For the text-containing cell, return its midpoint in [X, Y] coordinate format. 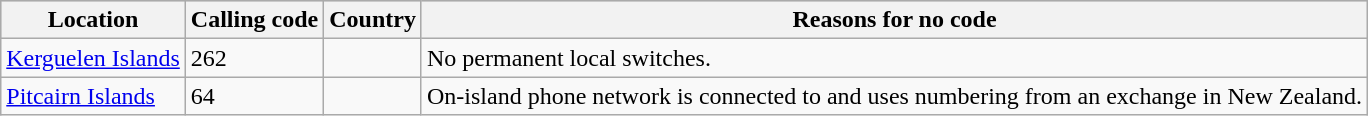
64 [254, 96]
Country [373, 20]
No permanent local switches. [894, 58]
Kerguelen Islands [94, 58]
Pitcairn Islands [94, 96]
262 [254, 58]
Location [94, 20]
On-island phone network is connected to and uses numbering from an exchange in New Zealand. [894, 96]
Calling code [254, 20]
Reasons for no code [894, 20]
